Find where the given text appears and provide that cell's center as [x, y] coordinate. 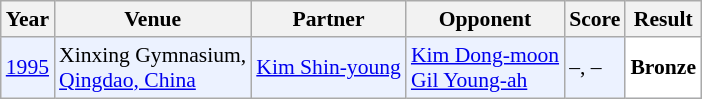
Kim Dong-moon Gil Young-ah [485, 68]
Opponent [485, 19]
–, – [594, 68]
Venue [152, 19]
Partner [328, 19]
Result [663, 19]
Xinxing Gymnasium, Qingdao, China [152, 68]
Bronze [663, 68]
Score [594, 19]
Kim Shin-young [328, 68]
Year [28, 19]
1995 [28, 68]
